Locate the cell with the specified text and output its [x, y] center coordinate. 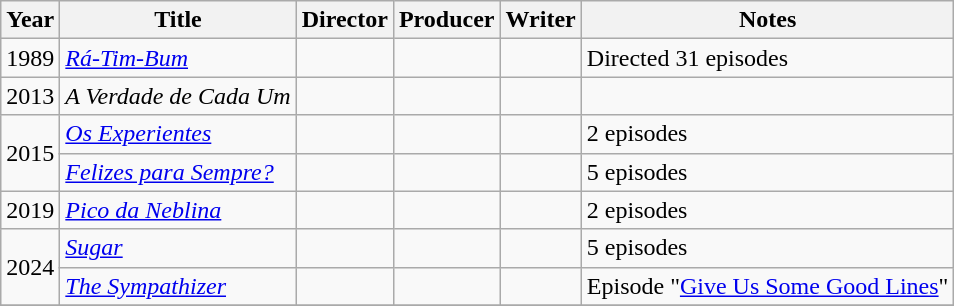
2019 [30, 210]
Producer [446, 20]
Sugar [178, 248]
Writer [540, 20]
2024 [30, 267]
Os Experientes [178, 134]
Felizes para Sempre? [178, 172]
Rá-Tim-Bum [178, 58]
The Sympathizer [178, 286]
A Verdade de Cada Um [178, 96]
Episode "Give Us Some Good Lines" [768, 286]
Pico da Neblina [178, 210]
1989 [30, 58]
Title [178, 20]
Year [30, 20]
Notes [768, 20]
Directed 31 episodes [768, 58]
Director [344, 20]
2015 [30, 153]
2013 [30, 96]
